Detect which cell encompasses the target text, then output its [x, y] center coordinate. 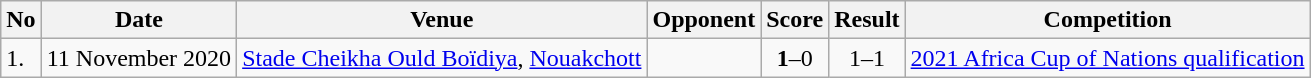
No [21, 20]
1. [21, 58]
Opponent [704, 20]
Venue [442, 20]
11 November 2020 [138, 58]
2021 Africa Cup of Nations qualification [1108, 58]
Competition [1108, 20]
Result [867, 20]
1–0 [795, 58]
1–1 [867, 58]
Stade Cheikha Ould Boïdiya, Nouakchott [442, 58]
Score [795, 20]
Date [138, 20]
